Locate the cell with the specified text and output its (X, Y) center coordinate. 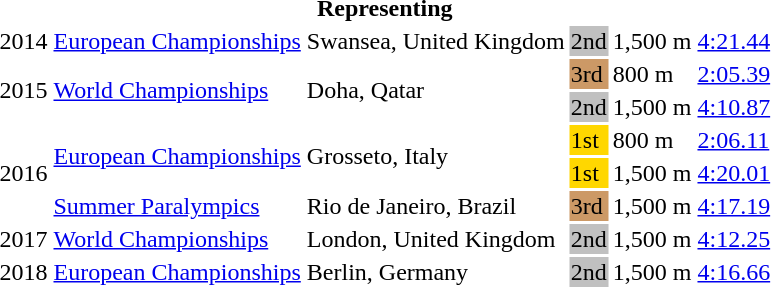
Rio de Janeiro, Brazil (436, 206)
Summer Paralympics (177, 206)
Doha, Qatar (436, 90)
Grosseto, Italy (436, 156)
London, United Kingdom (436, 239)
Berlin, Germany (436, 272)
Swansea, United Kingdom (436, 41)
